Return the (x, y) coordinate for the center point of the cell that contains the specified text.  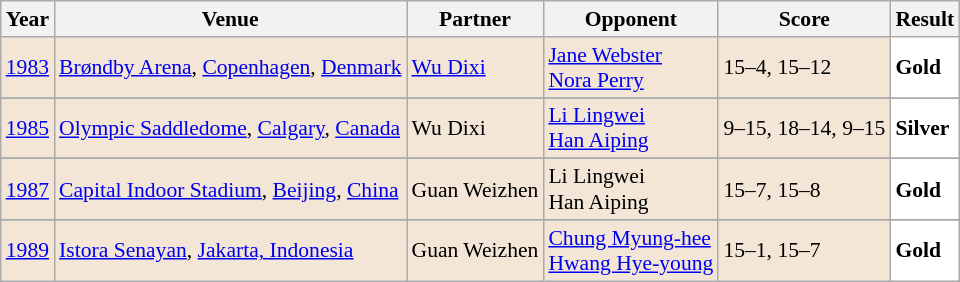
Opponent (630, 19)
Result (924, 19)
Silver (924, 128)
Venue (230, 19)
Istora Senayan, Jakarta, Indonesia (230, 250)
1987 (28, 190)
1989 (28, 250)
Brøndby Arena, Copenhagen, Denmark (230, 68)
15–7, 15–8 (804, 190)
Year (28, 19)
Jane Webster Nora Perry (630, 68)
Olympic Saddledome, Calgary, Canada (230, 128)
15–4, 15–12 (804, 68)
15–1, 15–7 (804, 250)
Capital Indoor Stadium, Beijing, China (230, 190)
1985 (28, 128)
9–15, 18–14, 9–15 (804, 128)
Partner (474, 19)
1983 (28, 68)
Score (804, 19)
Chung Myung-hee Hwang Hye-young (630, 250)
